Identify which cell holds the provided text, then report its [x, y] central coordinate. 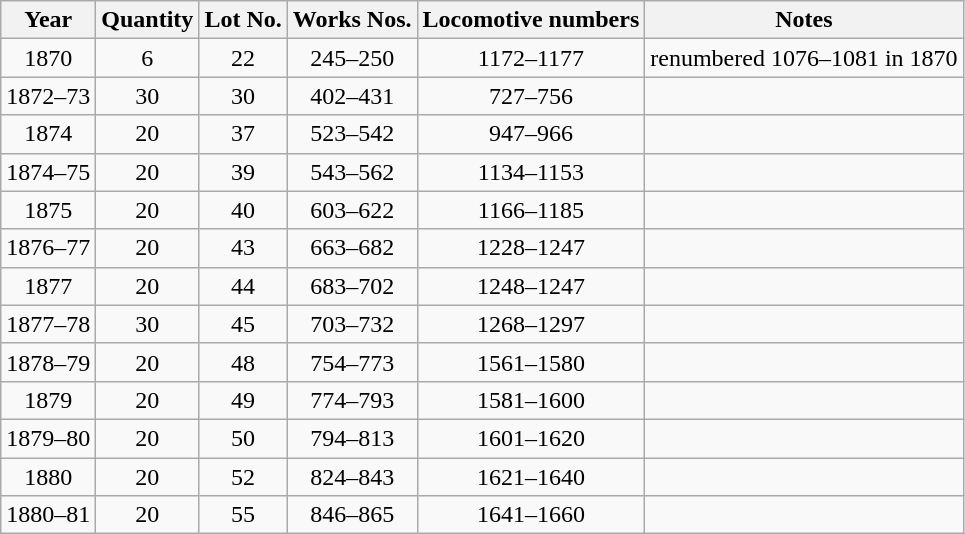
Lot No. [243, 20]
1621–1640 [531, 477]
1166–1185 [531, 210]
245–250 [352, 58]
52 [243, 477]
727–756 [531, 96]
1268–1297 [531, 324]
1172–1177 [531, 58]
603–622 [352, 210]
1581–1600 [531, 400]
Year [48, 20]
1601–1620 [531, 438]
40 [243, 210]
44 [243, 286]
1879–80 [48, 438]
1878–79 [48, 362]
1561–1580 [531, 362]
947–966 [531, 134]
1875 [48, 210]
1876–77 [48, 248]
824–843 [352, 477]
523–542 [352, 134]
663–682 [352, 248]
45 [243, 324]
39 [243, 172]
48 [243, 362]
774–793 [352, 400]
1228–1247 [531, 248]
1872–73 [48, 96]
402–431 [352, 96]
1877 [48, 286]
6 [148, 58]
50 [243, 438]
794–813 [352, 438]
1874–75 [48, 172]
49 [243, 400]
1248–1247 [531, 286]
754–773 [352, 362]
37 [243, 134]
1870 [48, 58]
55 [243, 515]
Locomotive numbers [531, 20]
1874 [48, 134]
1641–1660 [531, 515]
1879 [48, 400]
Quantity [148, 20]
Works Nos. [352, 20]
543–562 [352, 172]
1880–81 [48, 515]
846–865 [352, 515]
renumbered 1076–1081 in 1870 [804, 58]
22 [243, 58]
43 [243, 248]
1877–78 [48, 324]
Notes [804, 20]
703–732 [352, 324]
683–702 [352, 286]
1134–1153 [531, 172]
1880 [48, 477]
